Find where the given text appears and provide that cell's center as [X, Y] coordinate. 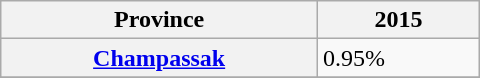
2015 [399, 20]
Champassak [160, 58]
0.95% [399, 58]
Province [160, 20]
